Output the (x, y) coordinate of the center of the cell containing the given text.  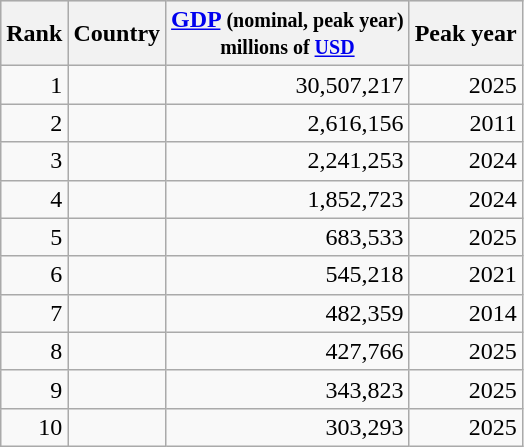
GDP (nominal, peak year)millions of USD (288, 34)
8 (34, 351)
343,823 (288, 389)
2 (34, 123)
2014 (466, 313)
2021 (466, 275)
427,766 (288, 351)
3 (34, 161)
303,293 (288, 427)
482,359 (288, 313)
Rank (34, 34)
545,218 (288, 275)
Country (117, 34)
5 (34, 237)
2011 (466, 123)
7 (34, 313)
6 (34, 275)
1,852,723 (288, 199)
2,616,156 (288, 123)
2,241,253 (288, 161)
1 (34, 85)
Peak year (466, 34)
683,533 (288, 237)
30,507,217 (288, 85)
10 (34, 427)
9 (34, 389)
4 (34, 199)
